Return the (x, y) coordinate for the center point of the cell that contains the specified text.  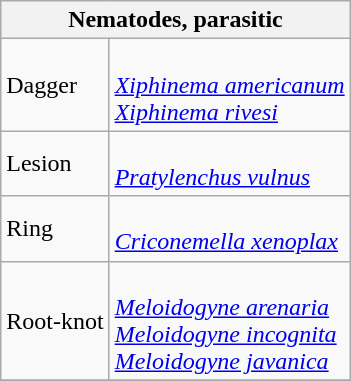
Meloidogyne arenaria Meloidogyne incognita Meloidogyne javanica (230, 320)
Pratylenchus vulnus (230, 164)
Ring (55, 228)
Root-knot (55, 320)
Criconemella xenoplax (230, 228)
Lesion (55, 164)
Dagger (55, 85)
Xiphinema americanum Xiphinema rivesi (230, 85)
Nematodes, parasitic (176, 20)
